Locate the cell with the specified text and output its (X, Y) center coordinate. 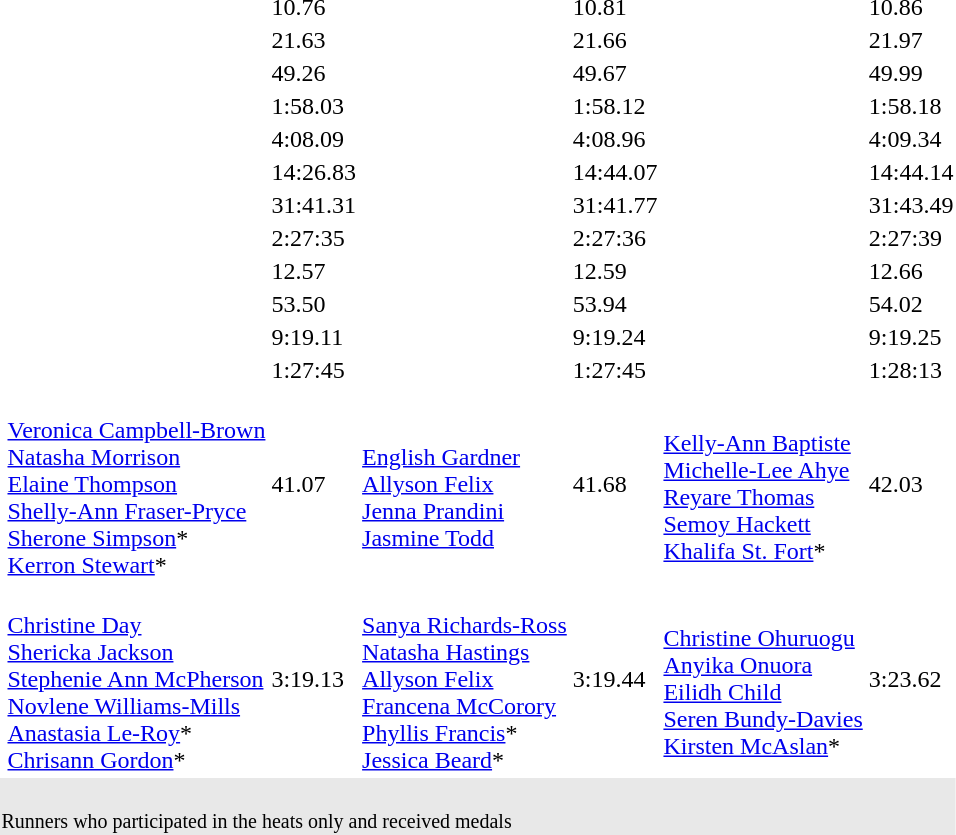
Sanya Richards-RossNatasha HastingsAllyson FelixFrancena McCororyPhyllis Francis*Jessica Beard* (465, 679)
4:09.34 (911, 139)
14:26.83 (314, 172)
12.59 (615, 271)
2:27:36 (615, 238)
14:44.14 (911, 172)
53.50 (314, 304)
14:44.07 (615, 172)
21.63 (314, 40)
42.03 (911, 484)
31:43.49 (911, 205)
3:23.62 (911, 679)
Kelly-Ann BaptisteMichelle-Lee AhyeReyare ThomasSemoy HackettKhalifa St. Fort* (763, 484)
41.68 (615, 484)
12.66 (911, 271)
4:08.96 (615, 139)
English GardnerAllyson FelixJenna PrandiniJasmine Todd (465, 484)
2:27:39 (911, 238)
53.94 (615, 304)
Veronica Campbell-BrownNatasha MorrisonElaine ThompsonShelly-Ann Fraser-PryceSherone Simpson*Kerron Stewart* (136, 484)
3:19.44 (615, 679)
31:41.31 (314, 205)
Christine DayShericka JacksonStephenie Ann McPhersonNovlene Williams-MillsAnastasia Le-Roy*Chrisann Gordon* (136, 679)
21.66 (615, 40)
9:19.24 (615, 337)
Christine OhuruoguAnyika OnuoraEilidh ChildSeren Bundy-DaviesKirsten McAslan* (763, 679)
1:28:13 (911, 370)
41.07 (314, 484)
54.02 (911, 304)
4:08.09 (314, 139)
2:27:35 (314, 238)
9:19.25 (911, 337)
21.97 (911, 40)
1:58.03 (314, 106)
31:41.77 (615, 205)
Runners who participated in the heats only and received medals (478, 806)
49.26 (314, 73)
49.99 (911, 73)
1:58.18 (911, 106)
1:58.12 (615, 106)
49.67 (615, 73)
12.57 (314, 271)
9:19.11 (314, 337)
3:19.13 (314, 679)
